Extract the (x, y) coordinate from the center of the cell holding the provided text.  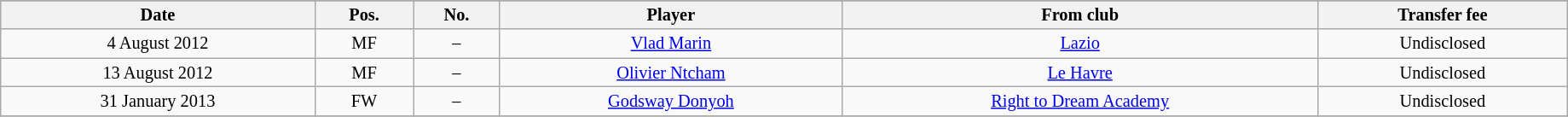
FW (364, 101)
Transfer fee (1443, 15)
Vlad Marin (671, 44)
Le Havre (1080, 73)
13 August 2012 (158, 73)
31 January 2013 (158, 101)
Pos. (364, 15)
Lazio (1080, 44)
No. (457, 15)
Olivier Ntcham (671, 73)
From club (1080, 15)
Right to Dream Academy (1080, 101)
4 August 2012 (158, 44)
Player (671, 15)
Godsway Donyoh (671, 101)
Date (158, 15)
